Capture the cell that displays the provided text and extract its [X, Y] central coordinate. 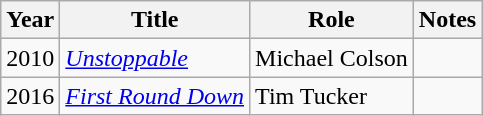
Title [155, 20]
2016 [30, 96]
Notes [447, 20]
2010 [30, 58]
Role [332, 20]
Michael Colson [332, 58]
Tim Tucker [332, 96]
Year [30, 20]
First Round Down [155, 96]
Unstoppable [155, 58]
